Output the (X, Y) coordinate of the center of the cell containing the given text.  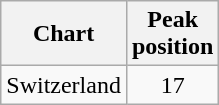
Chart (64, 34)
17 (172, 85)
Switzerland (64, 85)
Peakposition (172, 34)
